From the cell containing the given text, extract its center point as (x, y) coordinate. 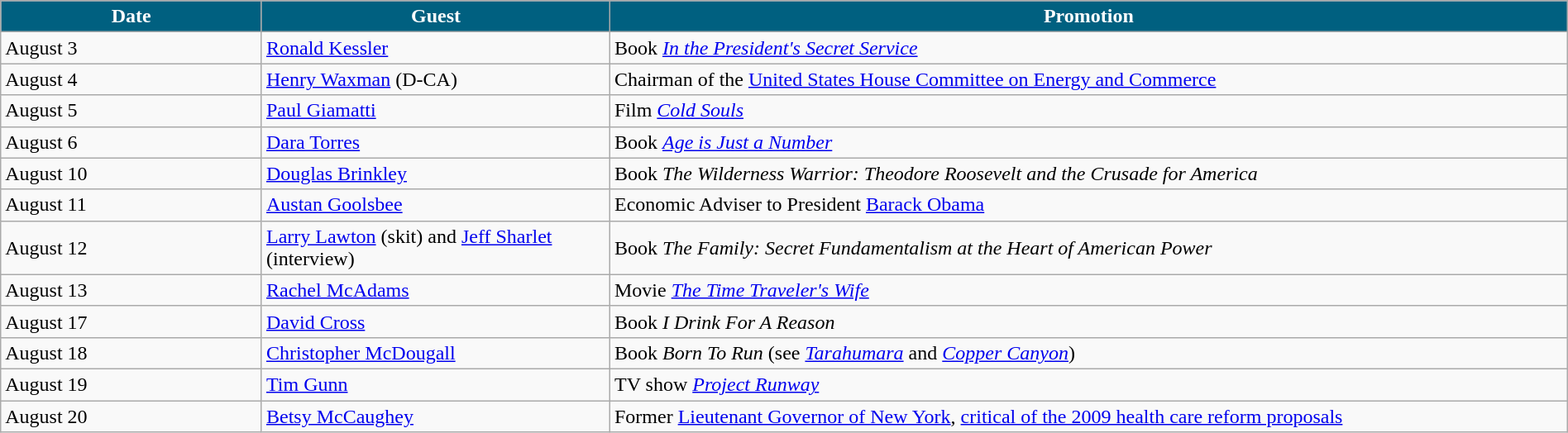
Movie The Time Traveler's Wife (1088, 290)
August 4 (131, 79)
Ronald Kessler (435, 48)
August 6 (131, 142)
Former Lieutenant Governor of New York, critical of the 2009 health care reform proposals (1088, 416)
August 10 (131, 174)
Douglas Brinkley (435, 174)
Promotion (1088, 17)
Larry Lawton (skit) and Jeff Sharlet (interview) (435, 248)
Austan Goolsbee (435, 205)
Film Cold Souls (1088, 111)
August 18 (131, 353)
Book The Family: Secret Fundamentalism at the Heart of American Power (1088, 248)
Book In the President's Secret Service (1088, 48)
TV show Project Runway (1088, 384)
David Cross (435, 321)
Paul Giamatti (435, 111)
Book Born To Run (see Tarahumara and Copper Canyon) (1088, 353)
August 19 (131, 384)
Betsy McCaughey (435, 416)
August 3 (131, 48)
August 17 (131, 321)
August 13 (131, 290)
Dara Torres (435, 142)
Christopher McDougall (435, 353)
Chairman of the United States House Committee on Energy and Commerce (1088, 79)
August 11 (131, 205)
Guest (435, 17)
August 5 (131, 111)
Economic Adviser to President Barack Obama (1088, 205)
Date (131, 17)
Henry Waxman (D-CA) (435, 79)
Book The Wilderness Warrior: Theodore Roosevelt and the Crusade for America (1088, 174)
Book Age is Just a Number (1088, 142)
Book I Drink For A Reason (1088, 321)
August 12 (131, 248)
Rachel McAdams (435, 290)
August 20 (131, 416)
Tim Gunn (435, 384)
